Extract the (X, Y) coordinate from the center of the cell holding the provided text.  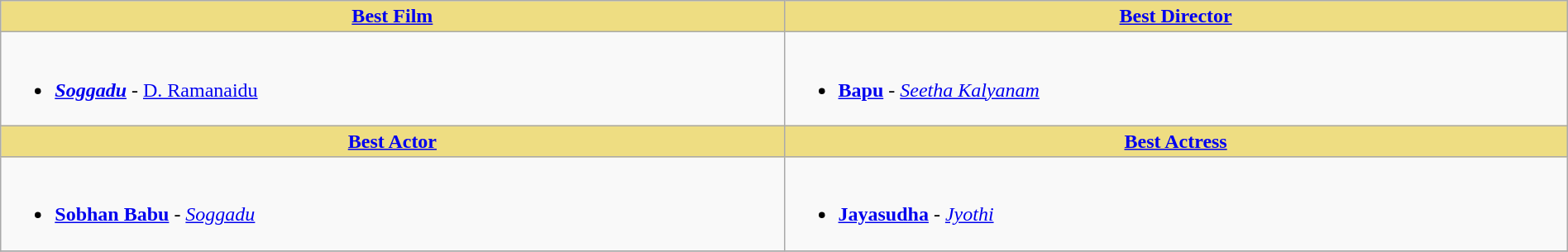
Soggadu - D. Ramanaidu (392, 79)
Best Film (392, 17)
Best Actress (1176, 141)
Bapu - Seetha Kalyanam (1176, 79)
Best Actor (392, 141)
Best Director (1176, 17)
Sobhan Babu - Soggadu (392, 203)
Jayasudha - Jyothi (1176, 203)
